Output the [x, y] coordinate of the center of the cell containing the given text.  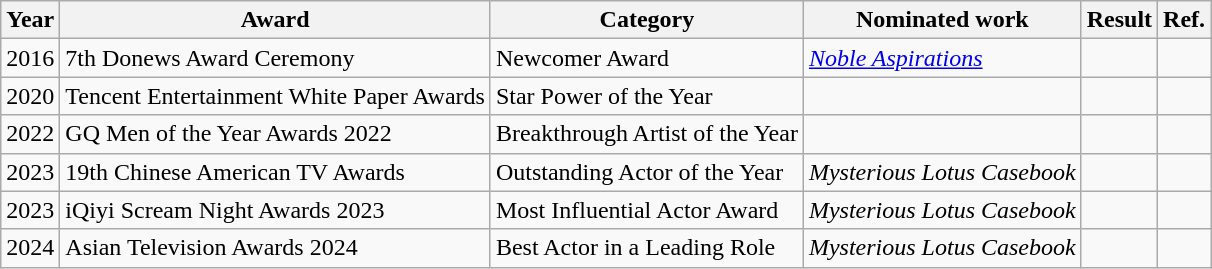
GQ Men of the Year Awards 2022 [276, 134]
19th Chinese American TV Awards [276, 172]
Nominated work [942, 20]
Category [646, 20]
Noble Aspirations [942, 58]
Result [1119, 20]
Tencent Entertainment White Paper Awards [276, 96]
Outstanding Actor of the Year [646, 172]
2022 [30, 134]
Most Influential Actor Award [646, 210]
2016 [30, 58]
Star Power of the Year [646, 96]
Ref. [1184, 20]
iQiyi Scream Night Awards 2023 [276, 210]
2024 [30, 248]
2020 [30, 96]
Asian Television Awards 2024 [276, 248]
Award [276, 20]
Year [30, 20]
7th Donews Award Ceremony [276, 58]
Newcomer Award [646, 58]
Best Actor in a Leading Role [646, 248]
Breakthrough Artist of the Year [646, 134]
